Return [x, y] of the center of cell containing provided text 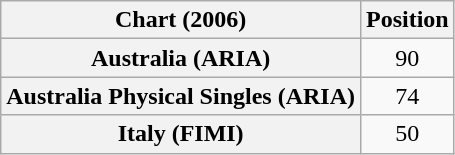
50 [407, 134]
Australia (ARIA) [181, 58]
Position [407, 20]
74 [407, 96]
90 [407, 58]
Italy (FIMI) [181, 134]
Australia Physical Singles (ARIA) [181, 96]
Chart (2006) [181, 20]
